Return the (x, y) coordinate for the center point of the cell that contains the specified text.  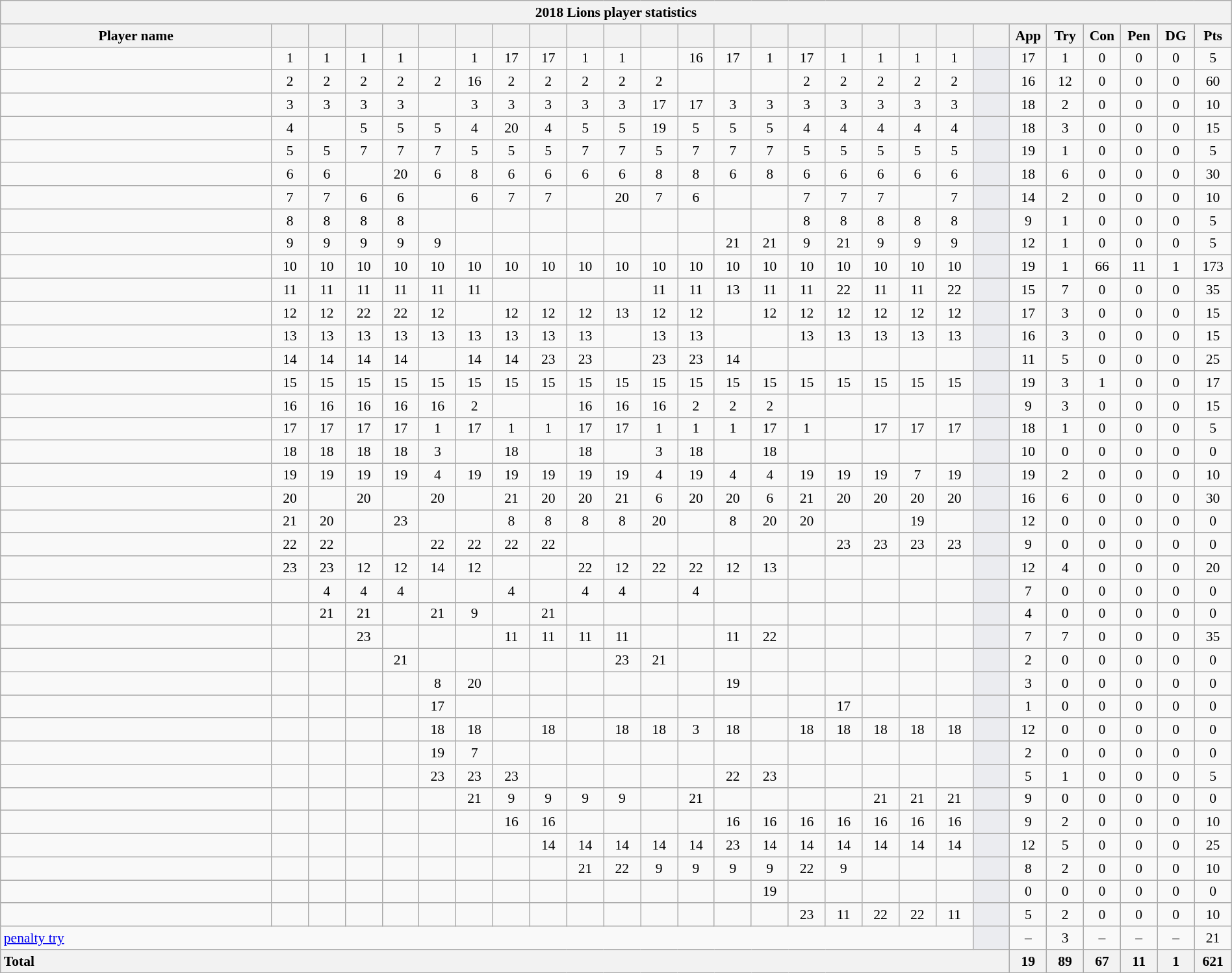
Con (1102, 36)
621 (1213, 961)
Total (506, 961)
173 (1213, 267)
2018 Lions player statistics (616, 12)
Pen (1138, 36)
penalty try (487, 938)
Pts (1213, 36)
66 (1102, 267)
89 (1066, 961)
Player name (136, 36)
App (1028, 36)
Try (1066, 36)
67 (1102, 961)
DG (1176, 36)
60 (1213, 82)
